Capture the cell that displays the provided text and extract its (x, y) central coordinate. 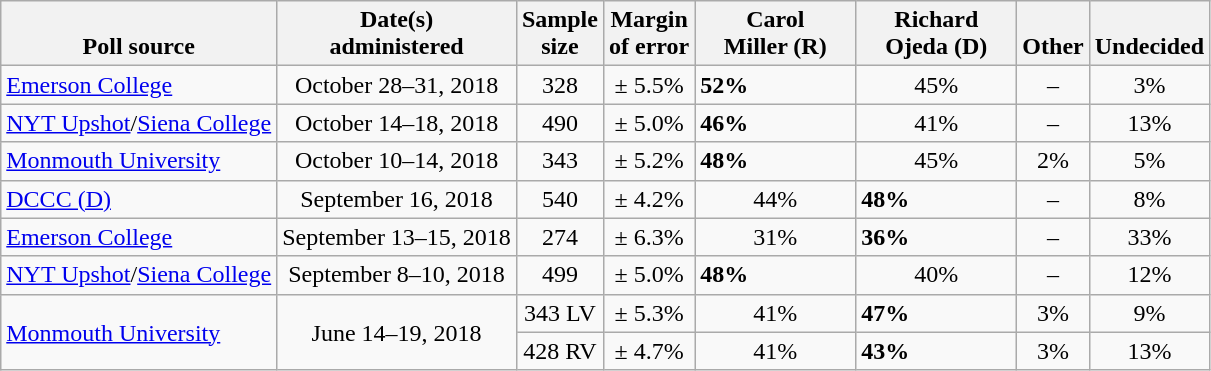
± 5.5% (648, 85)
± 5.3% (648, 313)
31% (776, 237)
8% (1149, 199)
October 28–31, 2018 (397, 85)
Undecided (1149, 34)
± 5.2% (648, 161)
± 4.2% (648, 199)
CarolMiller (R) (776, 34)
October 14–18, 2018 (397, 123)
Poll source (139, 34)
328 (560, 85)
47% (936, 313)
33% (1149, 237)
September 16, 2018 (397, 199)
Date(s)administered (397, 34)
September 8–10, 2018 (397, 275)
36% (936, 237)
Samplesize (560, 34)
June 14–19, 2018 (397, 332)
43% (936, 351)
540 (560, 199)
5% (1149, 161)
52% (776, 85)
46% (776, 123)
274 (560, 237)
44% (776, 199)
40% (936, 275)
Marginof error (648, 34)
Other (1053, 34)
499 (560, 275)
DCCC (D) (139, 199)
490 (560, 123)
428 RV (560, 351)
12% (1149, 275)
October 10–14, 2018 (397, 161)
343 (560, 161)
September 13–15, 2018 (397, 237)
± 4.7% (648, 351)
RichardOjeda (D) (936, 34)
9% (1149, 313)
343 LV (560, 313)
2% (1053, 161)
± 6.3% (648, 237)
